Find where the given text appears and provide that cell's center as [X, Y] coordinate. 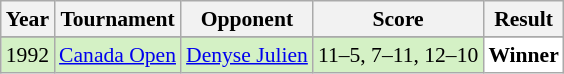
Score [398, 19]
Winner [524, 55]
Result [524, 19]
Tournament [118, 19]
Denyse Julien [247, 55]
11–5, 7–11, 12–10 [398, 55]
Canada Open [118, 55]
Year [28, 19]
1992 [28, 55]
Opponent [247, 19]
